Capture the cell that displays the provided text and extract its [x, y] central coordinate. 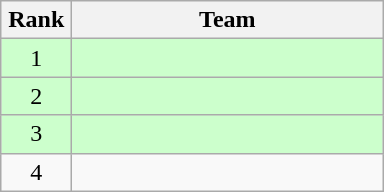
3 [36, 134]
1 [36, 58]
Team [228, 20]
2 [36, 96]
Rank [36, 20]
4 [36, 172]
